Capture the cell that displays the provided text and extract its (X, Y) central coordinate. 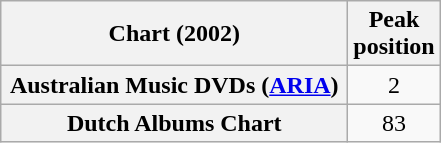
Peakposition (394, 34)
Chart (2002) (174, 34)
2 (394, 85)
Australian Music DVDs (ARIA) (174, 85)
83 (394, 123)
Dutch Albums Chart (174, 123)
